Detect which cell encompasses the target text, then output its [X, Y] center coordinate. 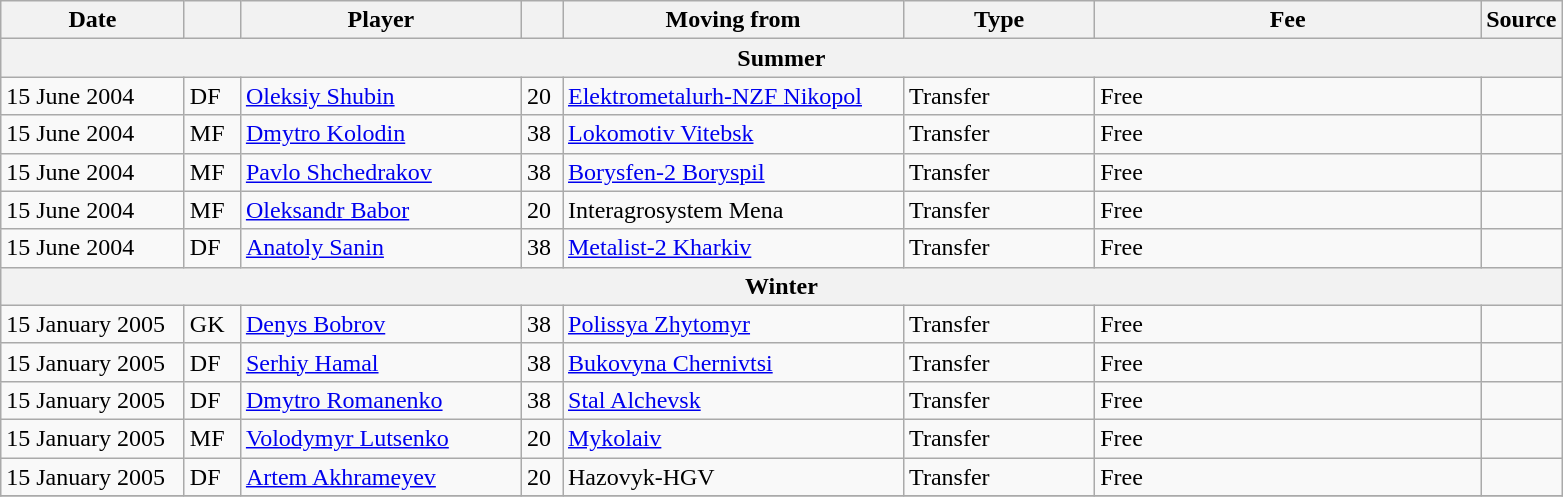
Pavlo Shchedrakov [380, 172]
Artem Akhrameyev [380, 477]
Metalist-2 Kharkiv [732, 248]
Moving from [732, 20]
Summer [782, 58]
Winter [782, 286]
Oleksandr Babor [380, 210]
Fee [1288, 20]
Hazovyk-HGV [732, 477]
Volodymyr Lutsenko [380, 438]
Source [1522, 20]
Denys Bobrov [380, 324]
Mykolaiv [732, 438]
Elektrometalurh-NZF Nikopol [732, 96]
Bukovyna Chernivtsi [732, 362]
Date [93, 20]
GK [212, 324]
Stal Alchevsk [732, 400]
Serhiy Hamal [380, 362]
Polissya Zhytomyr [732, 324]
Player [380, 20]
Borysfen-2 Boryspil [732, 172]
Dmytro Romanenko [380, 400]
Dmytro Kolodin [380, 134]
Anatoly Sanin [380, 248]
Oleksiy Shubin [380, 96]
Type [1000, 20]
Interagrosystem Mena [732, 210]
Lokomotiv Vitebsk [732, 134]
